Provide the [x, y] coordinate of the cell's center where the given text is located.  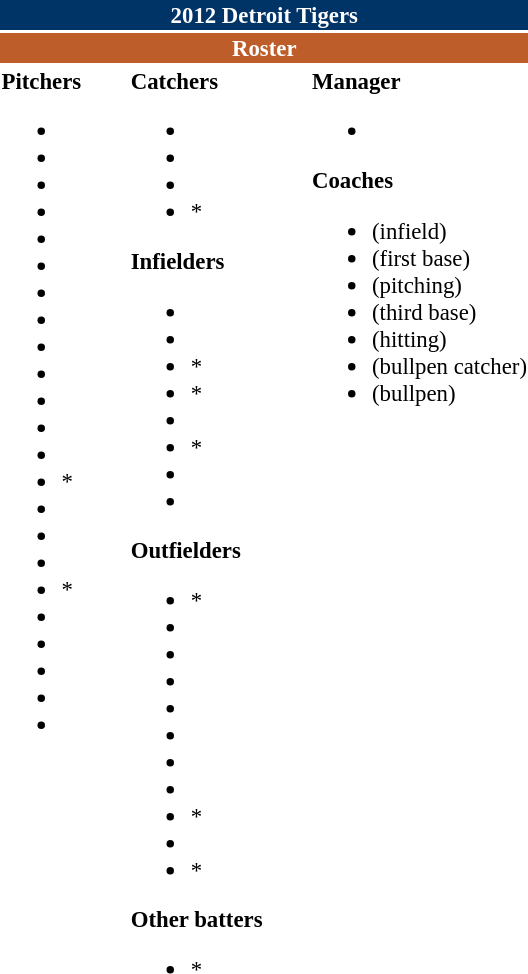
2012 Detroit Tigers [264, 15]
Roster [264, 48]
